Extract the [X, Y] coordinate from the center of the cell holding the provided text.  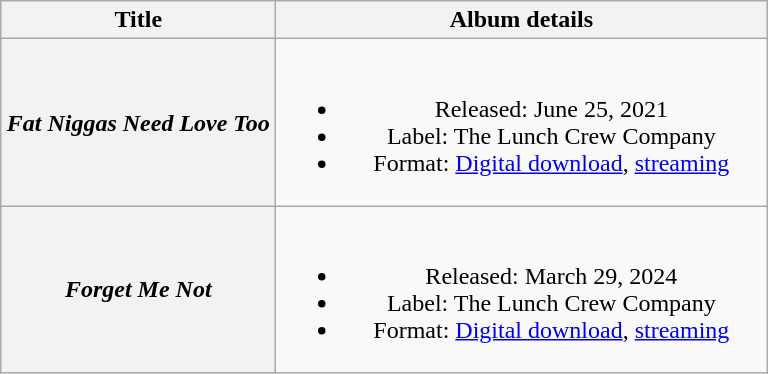
Released: June 25, 2021Label: The Lunch Crew CompanyFormat: Digital download, streaming [522, 122]
Released: March 29, 2024Label: The Lunch Crew CompanyFormat: Digital download, streaming [522, 290]
Title [138, 20]
Fat Niggas Need Love Too [138, 122]
Forget Me Not [138, 290]
Album details [522, 20]
